Pinpoint the cell where the given text exists, returning its (x, y) midpoint coordinate. 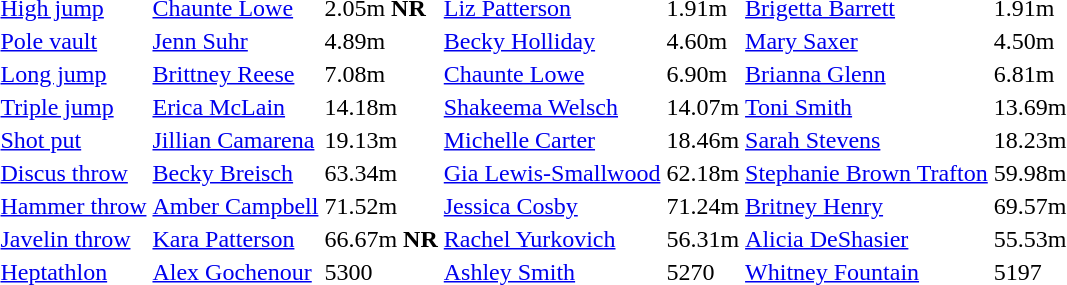
Gia Lewis-Smallwood (552, 173)
Jenn Suhr (236, 41)
Shakeema Welsch (552, 107)
Becky Breisch (236, 173)
Becky Holliday (552, 41)
Brianna Glenn (867, 74)
Chaunte Lowe (552, 74)
Britney Henry (867, 206)
Toni Smith (867, 107)
6.90m (703, 74)
14.07m (703, 107)
Erica McLain (236, 107)
Sarah Stevens (867, 140)
Jessica Cosby (552, 206)
Brittney Reese (236, 74)
71.52m (381, 206)
Mary Saxer (867, 41)
71.24m (703, 206)
Stephanie Brown Trafton (867, 173)
Amber Campbell (236, 206)
18.46m (703, 140)
66.67m NR (381, 239)
Jillian Camarena (236, 140)
63.34m (381, 173)
Michelle Carter (552, 140)
4.60m (703, 41)
56.31m (703, 239)
62.18m (703, 173)
Alicia DeShasier (867, 239)
19.13m (381, 140)
7.08m (381, 74)
Rachel Yurkovich (552, 239)
4.89m (381, 41)
Kara Patterson (236, 239)
14.18m (381, 107)
